Return (X, Y) of the center of cell containing provided text 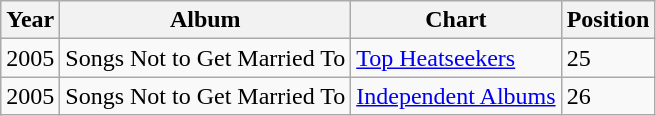
Year (30, 20)
Position (608, 20)
Top Heatseekers (456, 58)
25 (608, 58)
26 (608, 96)
Independent Albums (456, 96)
Chart (456, 20)
Album (206, 20)
